Scan for the cell matching the given text and deliver its [X, Y] coordinate at center. 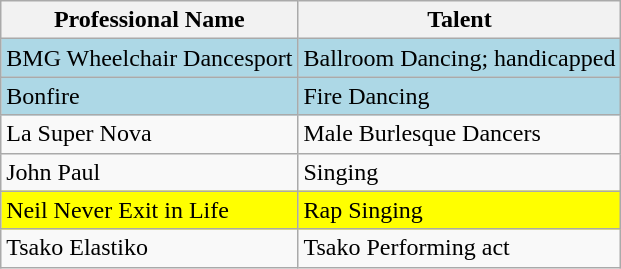
Professional Name [150, 20]
La Super Nova [150, 134]
Tsako Elastiko [150, 248]
BMG Wheelchair Dancesport [150, 58]
Fire Dancing [460, 96]
Talent [460, 20]
Male Burlesque Dancers [460, 134]
Tsako Performing act [460, 248]
Bonfire [150, 96]
Ballroom Dancing; handicapped [460, 58]
Neil Never Exit in Life [150, 210]
John Paul [150, 172]
Rap Singing [460, 210]
Singing [460, 172]
